Find where the given text appears and provide that cell's center as [x, y] coordinate. 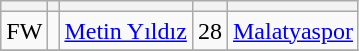
Metin Yıldız [126, 31]
28 [210, 31]
Malatyaspor [292, 31]
FW [24, 31]
